Find where the given text appears and provide that cell's center as (X, Y) coordinate. 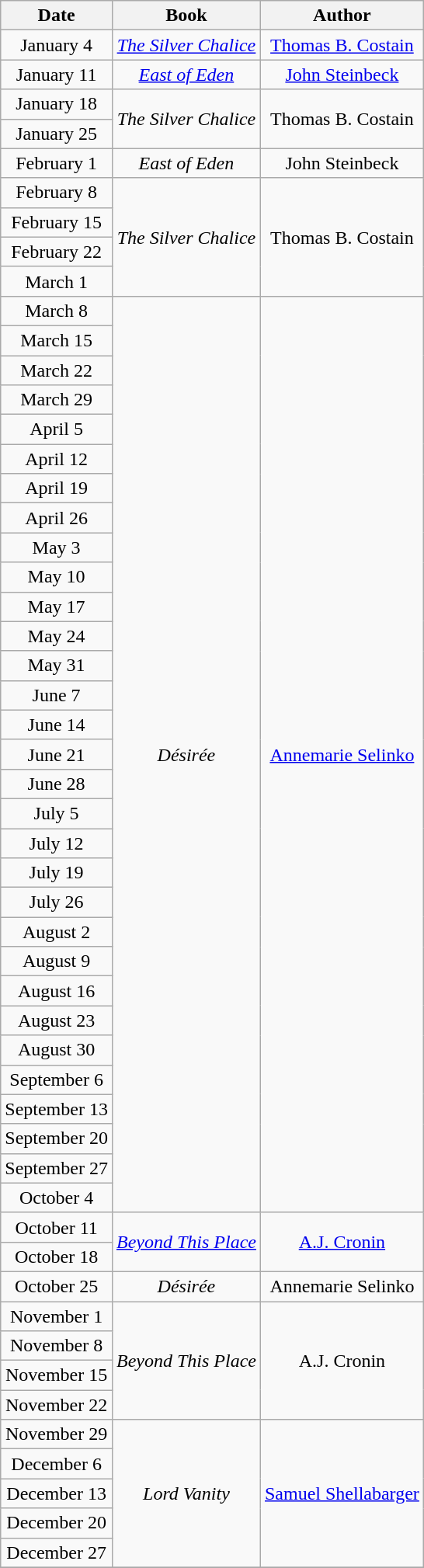
August 16 (57, 991)
August 30 (57, 1050)
April 12 (57, 459)
Lord Vanity (186, 1493)
March 1 (57, 281)
May 24 (57, 636)
April 26 (57, 518)
July 5 (57, 813)
February 8 (57, 193)
May 31 (57, 666)
December 13 (57, 1493)
December 20 (57, 1523)
November 29 (57, 1434)
January 4 (57, 45)
June 21 (57, 754)
October 11 (57, 1227)
January 11 (57, 75)
February 22 (57, 252)
February 15 (57, 222)
October 18 (57, 1257)
December 6 (57, 1464)
January 18 (57, 104)
August 23 (57, 1020)
October 4 (57, 1198)
July 12 (57, 843)
June 14 (57, 725)
March 15 (57, 340)
May 3 (57, 548)
October 25 (57, 1286)
April 5 (57, 429)
November 15 (57, 1375)
February 1 (57, 163)
July 19 (57, 873)
Samuel Shellabarger (342, 1493)
November 8 (57, 1346)
July 26 (57, 902)
December 27 (57, 1552)
August 9 (57, 961)
April 19 (57, 488)
Date (57, 16)
August 2 (57, 932)
September 6 (57, 1080)
March 29 (57, 400)
Author (342, 16)
September 20 (57, 1139)
June 7 (57, 695)
March 8 (57, 311)
Book (186, 16)
March 22 (57, 370)
November 1 (57, 1316)
January 25 (57, 134)
May 10 (57, 577)
September 13 (57, 1109)
September 27 (57, 1168)
November 22 (57, 1405)
June 28 (57, 784)
May 17 (57, 607)
